Provide the (X, Y) coordinate of the cell's center where the given text is located.  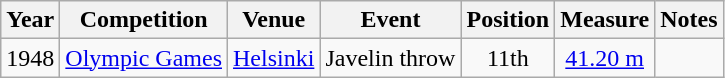
Notes (689, 20)
Position (508, 20)
Javelin throw (390, 58)
Competition (144, 20)
Venue (274, 20)
41.20 m (605, 58)
Measure (605, 20)
Olympic Games (144, 58)
Helsinki (274, 58)
Event (390, 20)
Year (30, 20)
1948 (30, 58)
11th (508, 58)
